Locate the cell with the specified text and output its [x, y] center coordinate. 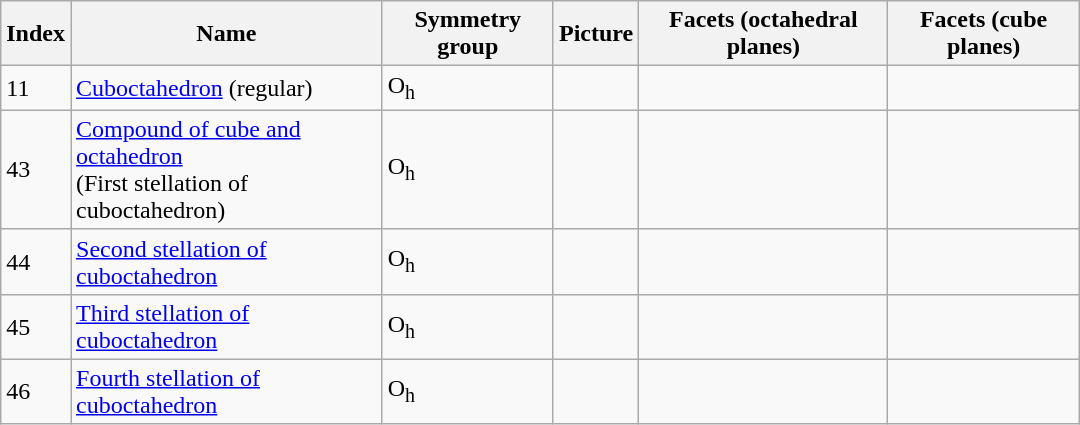
Index [36, 34]
45 [36, 326]
Compound of cube and octahedron(First stellation of cuboctahedron) [226, 170]
Picture [596, 34]
Symmetry group [468, 34]
Name [226, 34]
Third stellation of cuboctahedron [226, 326]
44 [36, 262]
Facets (cube planes) [984, 34]
Fourth stellation of cuboctahedron [226, 392]
Second stellation of cuboctahedron [226, 262]
46 [36, 392]
Facets (octahedral planes) [764, 34]
43 [36, 170]
11 [36, 88]
Cuboctahedron (regular) [226, 88]
